Return the [X, Y] coordinate for the center point of the cell that contains the specified text.  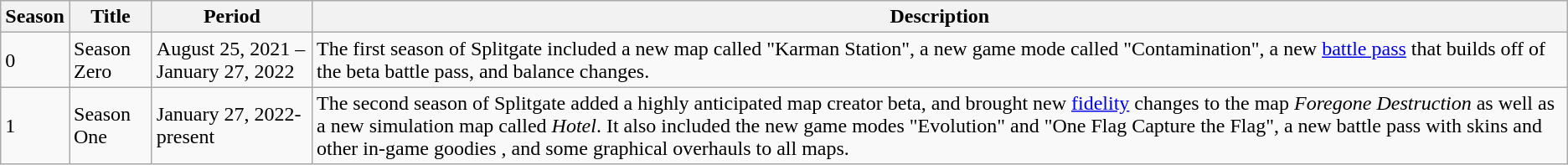
Period [231, 17]
Season [35, 17]
0 [35, 60]
Description [940, 17]
August 25, 2021 – January 27, 2022 [231, 60]
1 [35, 126]
Season Zero [111, 60]
January 27, 2022-present [231, 126]
Season One [111, 126]
Title [111, 17]
